Determine the [x, y] coordinate at the center of the cell enclosing the given text.  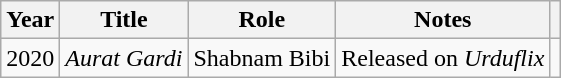
Role [262, 20]
2020 [30, 58]
Title [124, 20]
Shabnam Bibi [262, 58]
Year [30, 20]
Notes [443, 20]
Aurat Gardi [124, 58]
Released on Urduflix [443, 58]
